Determine the [X, Y] coordinate at the center of the cell enclosing the given text.  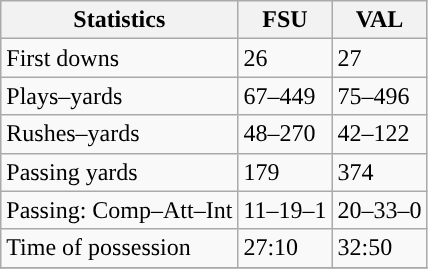
179 [285, 172]
75–496 [380, 96]
42–122 [380, 134]
Rushes–yards [120, 134]
Passing yards [120, 172]
FSU [285, 20]
374 [380, 172]
VAL [380, 20]
Plays–yards [120, 96]
27 [380, 58]
20–33–0 [380, 210]
First downs [120, 58]
27:10 [285, 248]
32:50 [380, 248]
48–270 [285, 134]
26 [285, 58]
67–449 [285, 96]
11–19–1 [285, 210]
Statistics [120, 20]
Passing: Comp–Att–Int [120, 210]
Time of possession [120, 248]
